Return [X, Y] of the center of cell containing provided text 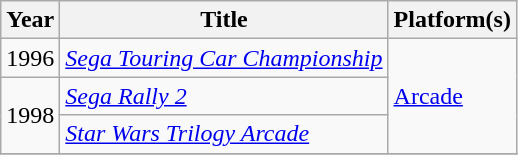
Arcade [452, 96]
Sega Touring Car Championship [224, 58]
Star Wars Trilogy Arcade [224, 134]
1998 [30, 115]
Title [224, 20]
Platform(s) [452, 20]
Year [30, 20]
1996 [30, 58]
Sega Rally 2 [224, 96]
